Identify which cell holds the provided text, then report its [X, Y] central coordinate. 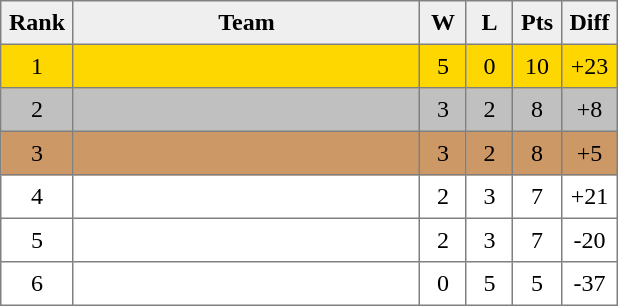
6 [38, 284]
1 [38, 66]
+23 [589, 66]
+5 [589, 153]
10 [537, 66]
Rank [38, 23]
Pts [537, 23]
Diff [589, 23]
+8 [589, 110]
W [443, 23]
-37 [589, 284]
L [489, 23]
4 [38, 197]
-20 [589, 240]
Team [246, 23]
+21 [589, 197]
